Provide the (X, Y) coordinate of the cell's center where the given text is located.  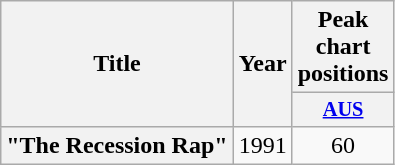
"The Recession Rap" (117, 145)
1991 (262, 145)
Peak chart positions (343, 47)
Year (262, 64)
Title (117, 64)
60 (343, 145)
AUS (343, 110)
